Capture the cell that displays the provided text and extract its [X, Y] central coordinate. 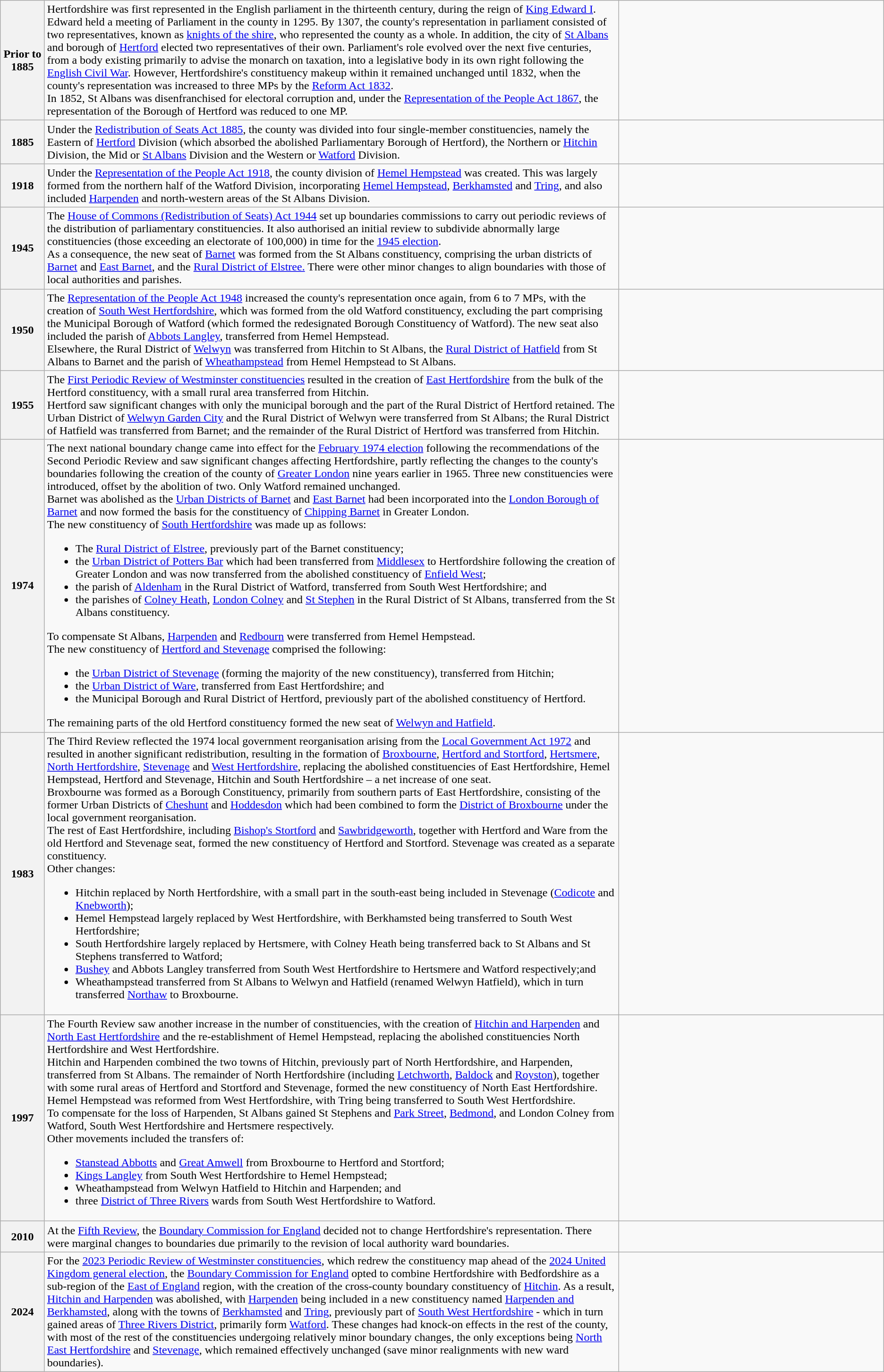
1997 [23, 1118]
1945 [23, 248]
1974 [23, 586]
1955 [23, 405]
1885 [23, 142]
1918 [23, 185]
1950 [23, 329]
Prior to 1885 [23, 60]
1983 [23, 873]
2010 [23, 1237]
2024 [23, 1312]
